Search for the cell housing the specified text and yield its (X, Y) center coordinate. 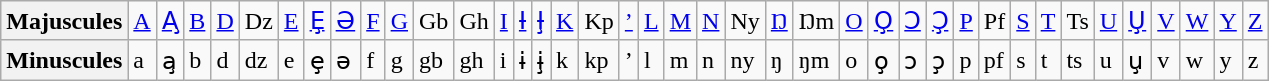
kp (599, 60)
Pf (994, 21)
k (564, 60)
v (1166, 60)
Gb (434, 21)
Ts (1078, 21)
ɔ̧ (940, 60)
z (1255, 60)
O (854, 21)
I (504, 21)
pf (994, 60)
ɨ (522, 60)
Majuscules (64, 21)
s (1023, 60)
E (291, 21)
N (711, 21)
i (504, 60)
p (966, 60)
Ŋ (779, 21)
Gh (474, 21)
P (966, 21)
B (198, 21)
ȩ (317, 60)
Ŋm (816, 21)
e (291, 60)
t (1048, 60)
D (225, 21)
gh (474, 60)
Dz (258, 21)
l (651, 60)
Ɔ (913, 21)
o (854, 60)
gb (434, 60)
U (1108, 21)
T (1048, 21)
y (1228, 60)
n (711, 60)
ŋm (816, 60)
a̧ (170, 60)
m (680, 60)
V (1166, 21)
f (373, 60)
Z (1255, 21)
g (399, 60)
ts (1078, 60)
Y (1228, 21)
Ny (745, 21)
Ȩ (317, 21)
d (225, 60)
ny (745, 60)
u̧ (1138, 60)
o̧ (884, 60)
Ɔ̧ (940, 21)
O̧ (884, 21)
S (1023, 21)
b (198, 60)
Ɨ (522, 21)
W (1197, 21)
G (399, 21)
ɨ̧ (542, 60)
a (142, 60)
ə (346, 60)
K (564, 21)
Ɨ̧ (542, 21)
Ə (346, 21)
Minuscules (64, 60)
A̧ (170, 21)
u (1108, 60)
L (651, 21)
A (142, 21)
dz (258, 60)
ŋ (779, 60)
M (680, 21)
F (373, 21)
U̧ (1138, 21)
ɔ (913, 60)
Kp (599, 21)
w (1197, 60)
